For the text-containing cell, return its midpoint in (x, y) coordinate format. 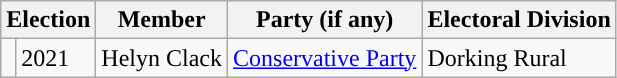
Helyn Clack (162, 58)
Dorking Rural (519, 58)
Party (if any) (325, 20)
Election (48, 20)
2021 (56, 58)
Conservative Party (325, 58)
Electoral Division (519, 20)
Member (162, 20)
